Search for the cell housing the specified text and yield its [X, Y] center coordinate. 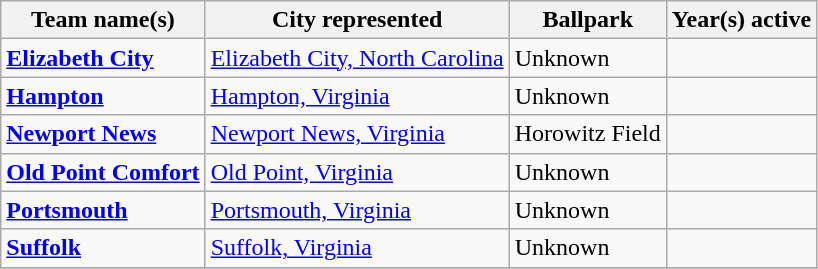
Portsmouth [103, 210]
Newport News [103, 134]
Year(s) active [741, 20]
Hampton [103, 96]
Old Point, Virginia [357, 172]
Old Point Comfort [103, 172]
Elizabeth City, North Carolina [357, 58]
Newport News, Virginia [357, 134]
Hampton, Virginia [357, 96]
Elizabeth City [103, 58]
Suffolk [103, 248]
City represented [357, 20]
Ballpark [588, 20]
Team name(s) [103, 20]
Horowitz Field [588, 134]
Suffolk, Virginia [357, 248]
Portsmouth, Virginia [357, 210]
